Find where the given text appears and provide that cell's center as [X, Y] coordinate. 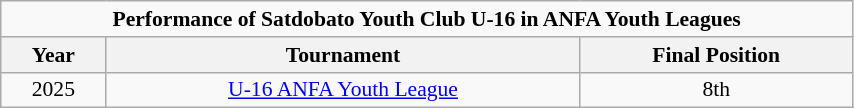
8th [716, 90]
Performance of Satdobato Youth Club U-16 in ANFA Youth Leagues [427, 19]
Tournament [343, 55]
Year [54, 55]
2025 [54, 90]
Final Position [716, 55]
U-16 ANFA Youth League [343, 90]
